Capture the cell that displays the provided text and extract its [X, Y] central coordinate. 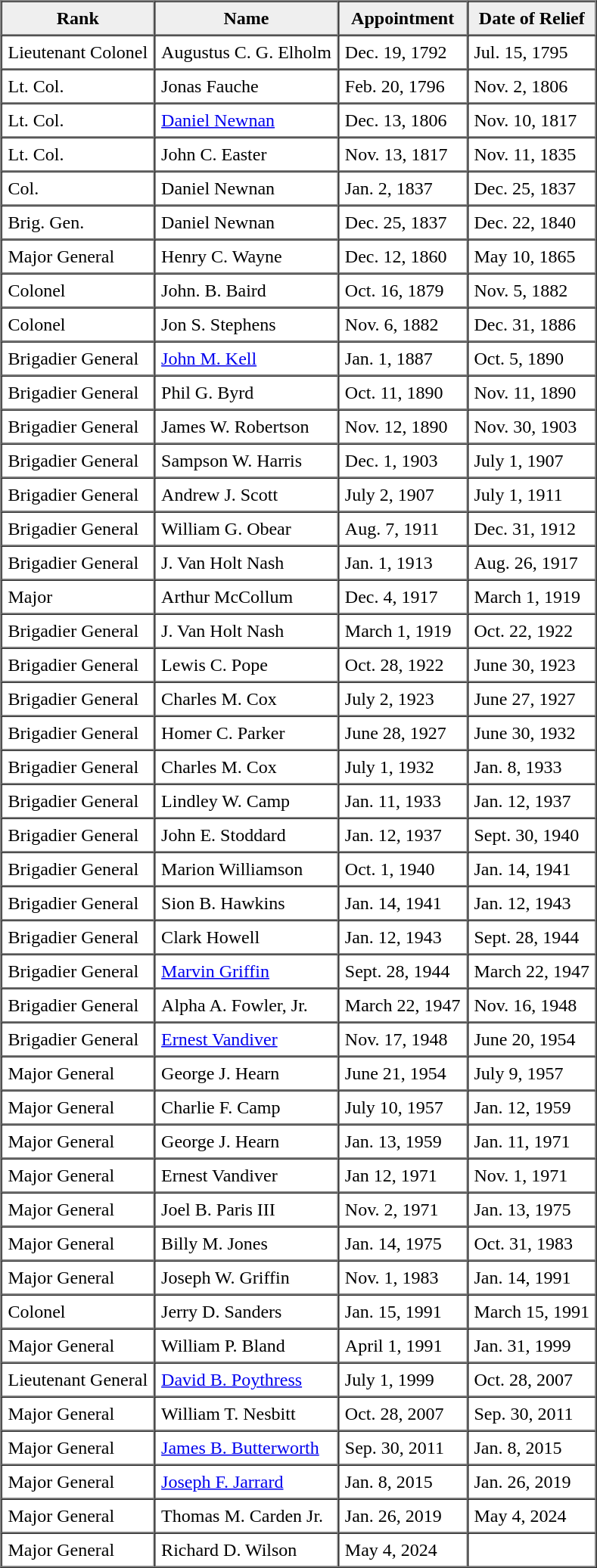
John C. Easter [247, 154]
July 10, 1957 [403, 1107]
Jan. 11, 1933 [403, 800]
Oct. 5, 1890 [531, 359]
Sion B. Hawkins [247, 903]
Dec. 19, 1792 [403, 51]
Marvin Griffin [247, 971]
Henry C. Wayne [247, 256]
Lewis C. Pope [247, 664]
Thomas M. Carden Jr. [247, 1516]
Nov. 13, 1817 [403, 154]
Oct. 31, 1983 [531, 1244]
Jan. 15, 1991 [403, 1312]
Oct. 11, 1890 [403, 392]
Oct. 16, 1879 [403, 290]
Joel B. Paris III [247, 1209]
Jul. 15, 1795 [531, 51]
John M. Kell [247, 359]
James W. Robertson [247, 427]
Jan. 13, 1975 [531, 1209]
Jan. 8, 1933 [531, 767]
Nov. 10, 1817 [531, 120]
Lieutenant General [79, 1380]
Lindley W. Camp [247, 800]
Nov. 1, 1983 [403, 1277]
Jan. 12, 1959 [531, 1107]
William P. Bland [247, 1345]
Jan. 2, 1837 [403, 188]
July 2, 1923 [403, 699]
Jan. 14, 1975 [403, 1244]
Augustus C. G. Elholm [247, 51]
Joseph W. Griffin [247, 1277]
Sampson W. Harris [247, 460]
March 15, 1991 [531, 1312]
Dec. 13, 1806 [403, 120]
David B. Poythress [247, 1380]
June 20, 1954 [531, 1039]
Nov. 12, 1890 [403, 427]
April 1, 1991 [403, 1345]
Richard D. Wilson [247, 1549]
June 30, 1923 [531, 664]
Name [247, 18]
Jan. 11, 1971 [531, 1141]
Jan. 1, 1913 [403, 563]
Nov. 11, 1890 [531, 392]
Jon S. Stephens [247, 324]
Andrew J. Scott [247, 495]
June 21, 1954 [403, 1073]
James B. Butterworth [247, 1448]
Nov. 30, 1903 [531, 427]
July 1, 1911 [531, 495]
July 1, 1999 [403, 1380]
Col. [79, 188]
July 9, 1957 [531, 1073]
Brig. Gen. [79, 222]
Dec. 12, 1860 [403, 256]
Clark Howell [247, 936]
Jan. 1, 1887 [403, 359]
Dec. 31, 1912 [531, 528]
Alpha A. Fowler, Jr. [247, 1004]
Nov. 2, 1971 [403, 1209]
Billy M. Jones [247, 1244]
Jan. 31, 1999 [531, 1345]
Nov. 6, 1882 [403, 324]
Jan. 14, 1991 [531, 1277]
John E. Stoddard [247, 835]
July 1, 1932 [403, 767]
Arthur McCollum [247, 596]
Charlie F. Camp [247, 1107]
Aug. 26, 1917 [531, 563]
Appointment [403, 18]
Joseph F. Jarrard [247, 1481]
Sept. 30, 1940 [531, 835]
Homer C. Parker [247, 732]
Dec. 22, 1840 [531, 222]
Nov. 5, 1882 [531, 290]
June 27, 1927 [531, 699]
Dec. 31, 1886 [531, 324]
Nov. 2, 1806 [531, 86]
Dec. 1, 1903 [403, 460]
Phil G. Byrd [247, 392]
Nov. 11, 1835 [531, 154]
Jan. 13, 1959 [403, 1141]
Oct. 28, 1922 [403, 664]
Rank [79, 18]
Nov. 17, 1948 [403, 1039]
May 10, 1865 [531, 256]
Jonas Fauche [247, 86]
June 28, 1927 [403, 732]
July 2, 1907 [403, 495]
Oct. 22, 1922 [531, 631]
Aug. 7, 1911 [403, 528]
William G. Obear [247, 528]
July 1, 1907 [531, 460]
June 30, 1932 [531, 732]
Jerry D. Sanders [247, 1312]
Feb. 20, 1796 [403, 86]
John. B. Baird [247, 290]
Nov. 1, 1971 [531, 1175]
Jan 12, 1971 [403, 1175]
Oct. 1, 1940 [403, 868]
Marion Williamson [247, 868]
Date of Relief [531, 18]
Lieutenant Colonel [79, 51]
William T. Nesbitt [247, 1413]
Dec. 4, 1917 [403, 596]
Major [79, 596]
Nov. 16, 1948 [531, 1004]
